Extract the [x, y] coordinate from the center of the cell holding the provided text.  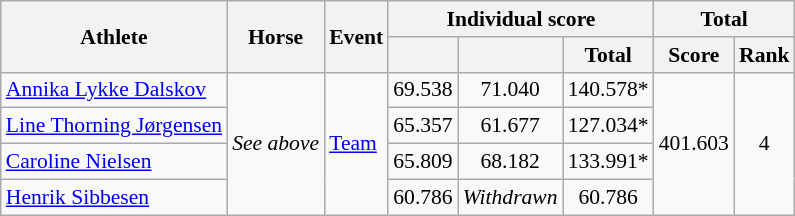
Individual score [520, 19]
Henrik Sibbesen [114, 197]
61.677 [510, 126]
See above [276, 143]
Rank [764, 55]
Score [694, 55]
140.578* [608, 90]
Team [356, 143]
133.991* [608, 162]
127.034* [608, 126]
Line Thorning Jørgensen [114, 126]
65.809 [422, 162]
Horse [276, 36]
401.603 [694, 143]
71.040 [510, 90]
Caroline Nielsen [114, 162]
65.357 [422, 126]
Athlete [114, 36]
Event [356, 36]
Annika Lykke Dalskov [114, 90]
Withdrawn [510, 197]
68.182 [510, 162]
69.538 [422, 90]
4 [764, 143]
